From the cell containing the given text, extract its center point as [X, Y] coordinate. 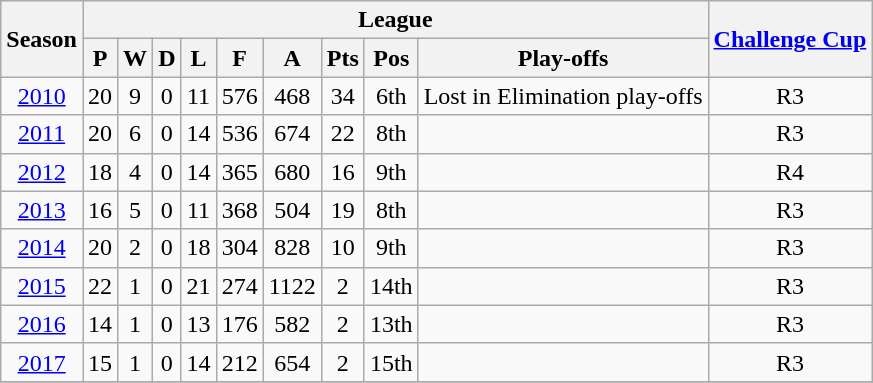
365 [240, 172]
9 [136, 96]
2017 [42, 362]
504 [292, 210]
1122 [292, 286]
828 [292, 248]
P [100, 58]
576 [240, 96]
13 [198, 324]
34 [342, 96]
Season [42, 39]
D [167, 58]
Lost in Elimination play-offs [563, 96]
15 [100, 362]
A [292, 58]
15th [391, 362]
368 [240, 210]
5 [136, 210]
468 [292, 96]
W [136, 58]
L [198, 58]
2015 [42, 286]
176 [240, 324]
2010 [42, 96]
304 [240, 248]
10 [342, 248]
212 [240, 362]
274 [240, 286]
19 [342, 210]
13th [391, 324]
F [240, 58]
2011 [42, 134]
674 [292, 134]
2013 [42, 210]
Challenge Cup [790, 39]
2016 [42, 324]
6 [136, 134]
21 [198, 286]
582 [292, 324]
14th [391, 286]
Pts [342, 58]
654 [292, 362]
680 [292, 172]
2012 [42, 172]
League [395, 20]
R4 [790, 172]
4 [136, 172]
2014 [42, 248]
Pos [391, 58]
6th [391, 96]
536 [240, 134]
Play-offs [563, 58]
